Detect which cell encompasses the target text, then output its (X, Y) center coordinate. 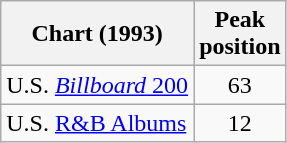
U.S. Billboard 200 (98, 85)
Chart (1993) (98, 34)
63 (240, 85)
U.S. R&B Albums (98, 123)
Peakposition (240, 34)
12 (240, 123)
